Provide the [x, y] coordinate of the cell's center where the given text is located.  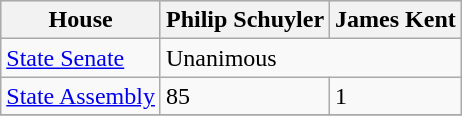
State Assembly [81, 96]
House [81, 20]
State Senate [81, 58]
1 [396, 96]
Philip Schuyler [244, 20]
James Kent [396, 20]
Unanimous [310, 58]
85 [244, 96]
